Scan for the cell matching the given text and deliver its [x, y] coordinate at center. 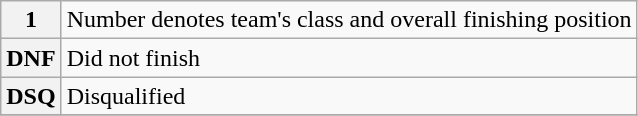
Number denotes team's class and overall finishing position [349, 20]
Did not finish [349, 58]
DNF [31, 58]
DSQ [31, 96]
1 [31, 20]
Disqualified [349, 96]
